Search for the cell housing the specified text and yield its [X, Y] center coordinate. 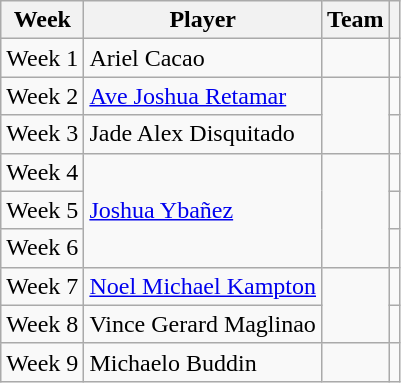
Week 2 [42, 96]
Player [203, 20]
Ave Joshua Retamar [203, 96]
Team [356, 20]
Week 1 [42, 58]
Week 5 [42, 210]
Week 8 [42, 324]
Week 7 [42, 286]
Noel Michael Kampton [203, 286]
Ariel Cacao [203, 58]
Week 3 [42, 134]
Week 9 [42, 362]
Jade Alex Disquitado [203, 134]
Week [42, 20]
Joshua Ybañez [203, 210]
Vince Gerard Maglinao [203, 324]
Michaelo Buddin [203, 362]
Week 6 [42, 248]
Week 4 [42, 172]
